Find where the given text appears and provide that cell's center as [x, y] coordinate. 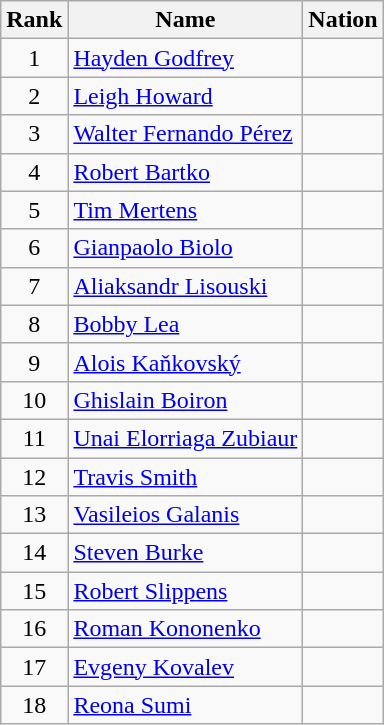
Alois Kaňkovský [186, 362]
Tim Mertens [186, 210]
2 [34, 96]
Aliaksandr Lisouski [186, 286]
Vasileios Galanis [186, 515]
Walter Fernando Pérez [186, 134]
Ghislain Boiron [186, 400]
1 [34, 58]
16 [34, 629]
7 [34, 286]
18 [34, 705]
15 [34, 591]
Name [186, 20]
13 [34, 515]
17 [34, 667]
9 [34, 362]
Leigh Howard [186, 96]
4 [34, 172]
Reona Sumi [186, 705]
Travis Smith [186, 477]
12 [34, 477]
Gianpaolo Biolo [186, 248]
Rank [34, 20]
Roman Kononenko [186, 629]
11 [34, 438]
6 [34, 248]
10 [34, 400]
14 [34, 553]
Bobby Lea [186, 324]
Robert Slippens [186, 591]
Hayden Godfrey [186, 58]
Evgeny Kovalev [186, 667]
Steven Burke [186, 553]
5 [34, 210]
Unai Elorriaga Zubiaur [186, 438]
3 [34, 134]
Robert Bartko [186, 172]
8 [34, 324]
Nation [343, 20]
